Detect which cell encompasses the target text, then output its (x, y) center coordinate. 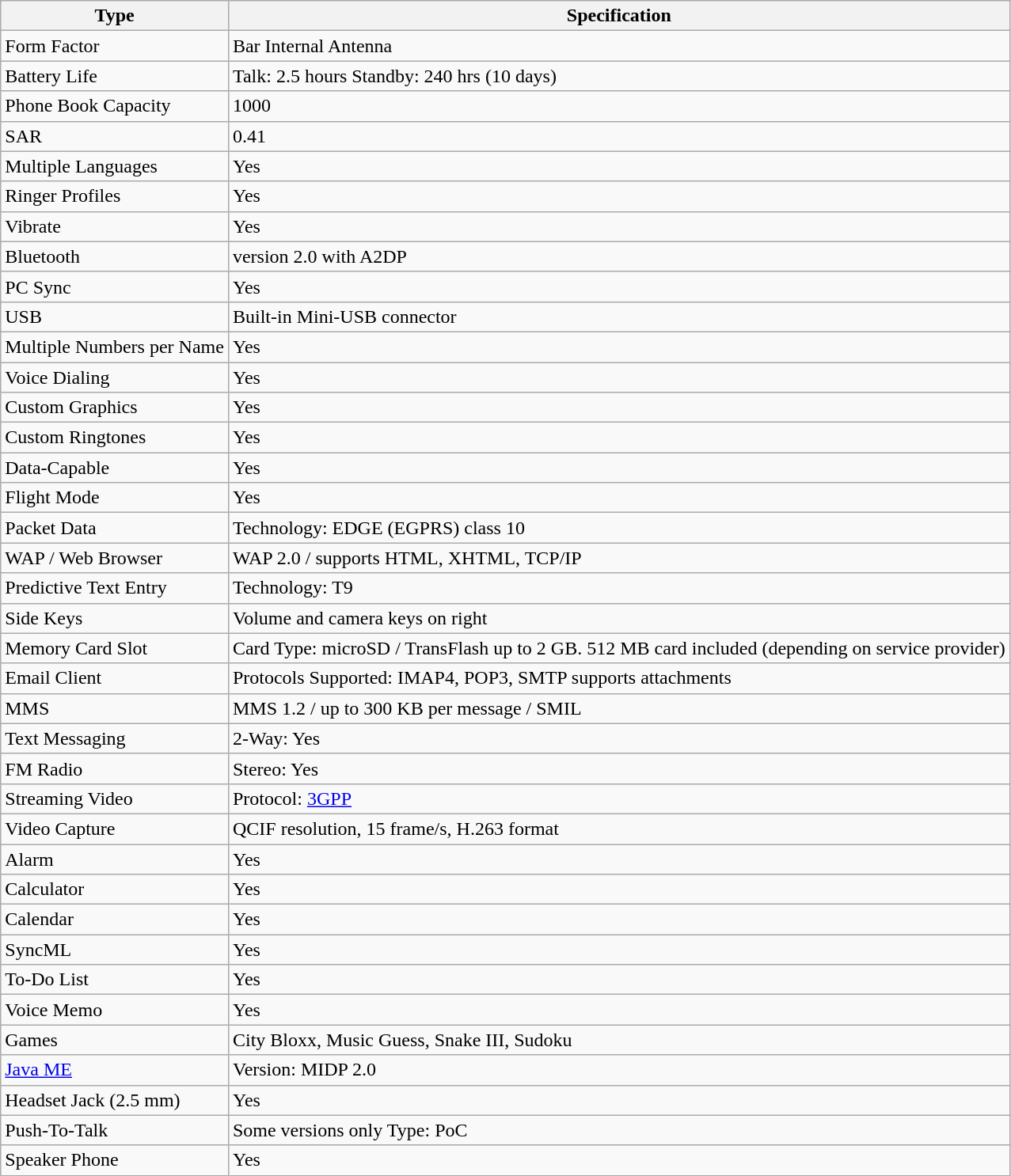
Custom Ringtones (115, 438)
Email Client (115, 678)
Voice Memo (115, 1010)
Games (115, 1040)
Bar Internal Antenna (619, 46)
Calculator (115, 890)
Type (115, 16)
2-Way: Yes (619, 738)
1000 (619, 106)
Flight Mode (115, 498)
QCIF resolution, 15 frame/s, H.263 format (619, 829)
SAR (115, 136)
Calendar (115, 920)
Push-To-Talk (115, 1130)
Streaming Video (115, 799)
Side Keys (115, 618)
Specification (619, 16)
MMS (115, 708)
Battery Life (115, 76)
Data-Capable (115, 468)
SyncML (115, 950)
FM Radio (115, 768)
Phone Book Capacity (115, 106)
Vibrate (115, 226)
PC Sync (115, 286)
Packet Data (115, 528)
Version: MIDP 2.0 (619, 1070)
Volume and camera keys on right (619, 618)
USB (115, 317)
0.41 (619, 136)
Technology: EDGE (EGPRS) class 10 (619, 528)
Talk: 2.5 hours Standby: 240 hrs (10 days) (619, 76)
City Bloxx, Music Guess, Snake III, Sudoku (619, 1040)
Card Type: microSD / TransFlash up to 2 GB. 512 MB card included (depending on service provider) (619, 648)
Multiple Languages (115, 166)
Some versions only Type: PoC (619, 1130)
Protocols Supported: IMAP4, POP3, SMTP supports attachments (619, 678)
Technology: T9 (619, 588)
Memory Card Slot (115, 648)
Form Factor (115, 46)
Built-in Mini-USB connector (619, 317)
MMS 1.2 / up to 300 KB per message / SMIL (619, 708)
Ringer Profiles (115, 196)
Headset Jack (2.5 mm) (115, 1100)
Bluetooth (115, 256)
Custom Graphics (115, 408)
Voice Dialing (115, 377)
Protocol: 3GPP (619, 799)
version 2.0 with A2DP (619, 256)
WAP / Web Browser (115, 558)
Java ME (115, 1070)
Text Messaging (115, 738)
Predictive Text Entry (115, 588)
Video Capture (115, 829)
To-Do List (115, 980)
Alarm (115, 859)
Multiple Numbers per Name (115, 347)
Speaker Phone (115, 1160)
Stereo: Yes (619, 768)
WAP 2.0 / supports HTML, XHTML, TCP/IP (619, 558)
